Return (X, Y) of the center of cell containing provided text 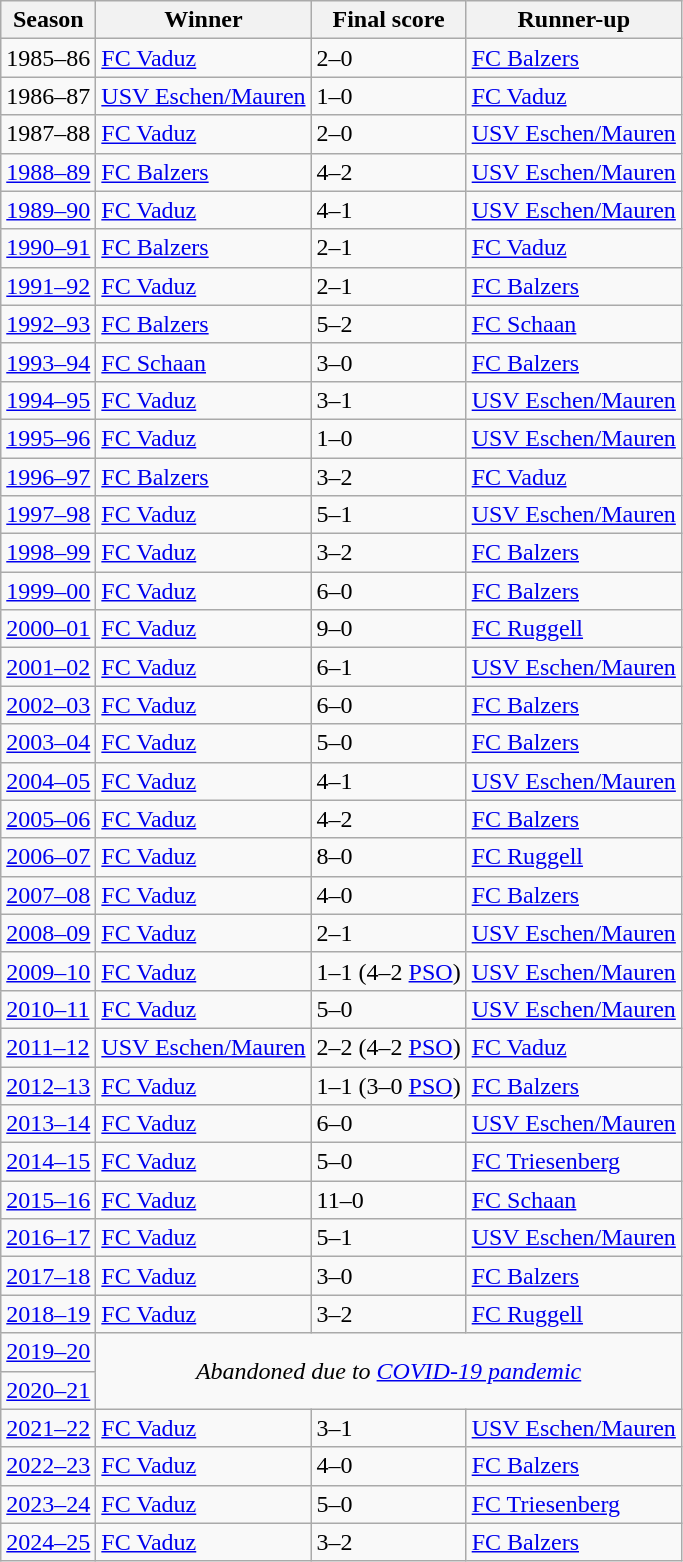
5–2 (388, 324)
2010–11 (48, 1009)
2018–19 (48, 1314)
2013–14 (48, 1124)
1988–89 (48, 172)
2000–01 (48, 629)
2001–02 (48, 667)
2002–03 (48, 705)
2006–07 (48, 857)
1992–93 (48, 324)
1–1 (4–2 PSO) (388, 971)
2009–10 (48, 971)
2–2 (4–2 PSO) (388, 1047)
1996–97 (48, 477)
2024–25 (48, 1542)
1986–87 (48, 96)
2014–15 (48, 1162)
2019–20 (48, 1352)
2023–24 (48, 1504)
Final score (388, 20)
1997–98 (48, 515)
2022–23 (48, 1466)
2007–08 (48, 895)
1989–90 (48, 210)
Runner-up (574, 20)
1994–95 (48, 400)
2021–22 (48, 1428)
1987–88 (48, 134)
1999–00 (48, 591)
2004–05 (48, 781)
2011–12 (48, 1047)
1995–96 (48, 438)
2016–17 (48, 1238)
1993–94 (48, 362)
2008–09 (48, 933)
2017–18 (48, 1276)
Winner (204, 20)
6–1 (388, 667)
1991–92 (48, 286)
1998–99 (48, 553)
2012–13 (48, 1085)
2015–16 (48, 1200)
Season (48, 20)
9–0 (388, 629)
1–1 (3–0 PSO) (388, 1085)
2003–04 (48, 743)
1985–86 (48, 58)
11–0 (388, 1200)
2005–06 (48, 819)
Abandoned due to COVID-19 pandemic (389, 1371)
8–0 (388, 857)
2020–21 (48, 1390)
1990–91 (48, 248)
